Search for the cell housing the specified text and yield its [x, y] center coordinate. 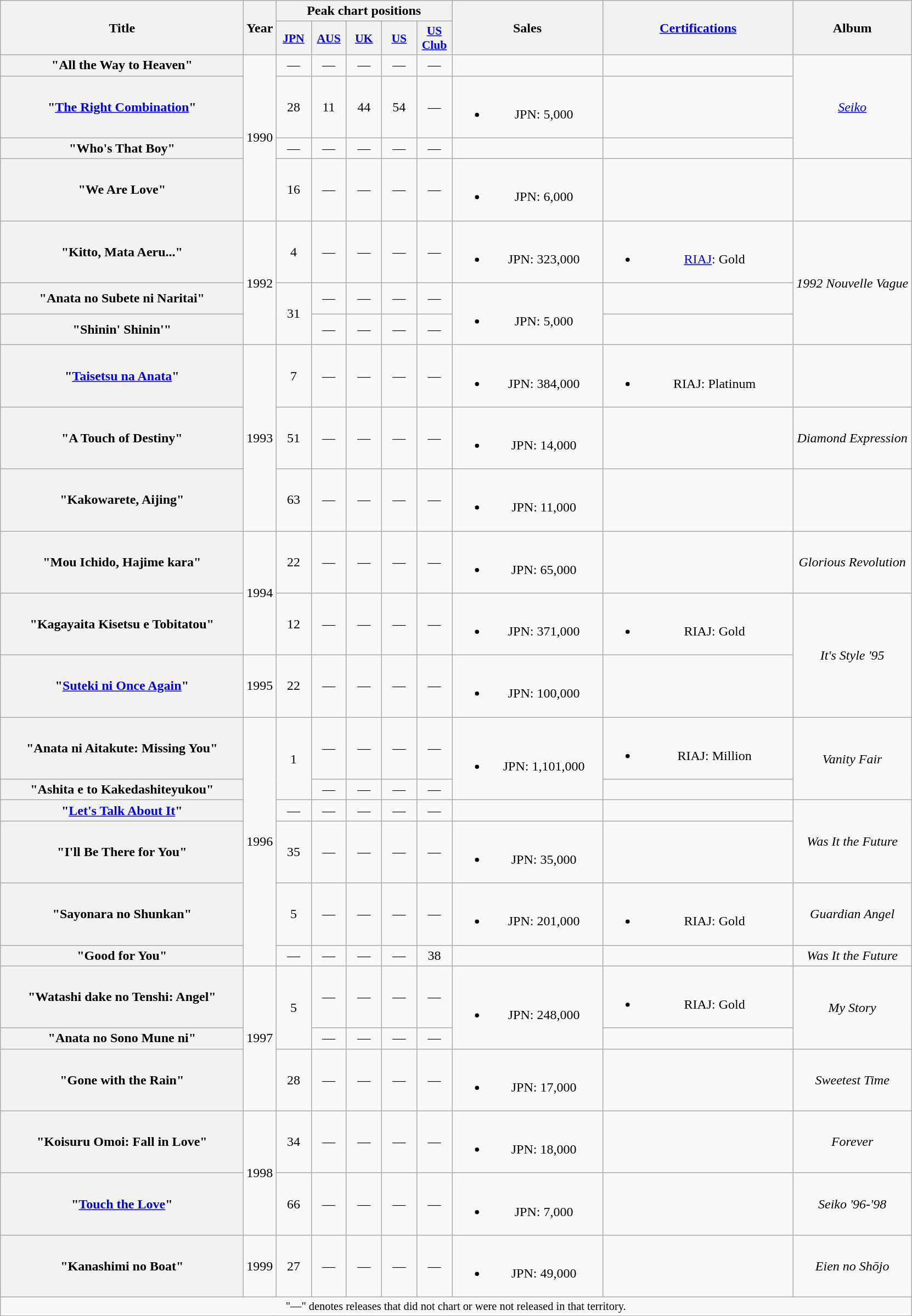
Certifications [698, 27]
JPN: 14,000 [528, 438]
1997 [260, 1038]
44 [364, 106]
"Anata no Sono Mune ni" [122, 1038]
"I'll Be There for You" [122, 852]
"Shinin' Shinin'" [122, 329]
JPN: 65,000 [528, 562]
"—" denotes releases that did not chart or were not released in that territory. [456, 1306]
"Good for You" [122, 955]
"Taisetsu na Anata" [122, 375]
UK [364, 38]
Seiko [853, 106]
1995 [260, 686]
JPN: 323,000 [528, 251]
JPN: 17,000 [528, 1080]
US [399, 38]
1990 [260, 138]
JPN: 201,000 [528, 914]
JPN: 248,000 [528, 1008]
"Kanashimi no Boat" [122, 1266]
1992 [260, 283]
RIAJ: Million [698, 749]
27 [294, 1266]
"Gone with the Rain" [122, 1080]
35 [294, 852]
1992 Nouvelle Vague [853, 283]
63 [294, 499]
Title [122, 27]
"Sayonara no Shunkan" [122, 914]
JPN: 7,000 [528, 1204]
34 [294, 1141]
"Kagayaita Kisetsu e Tobitatou" [122, 625]
Vanity Fair [853, 758]
66 [294, 1204]
JPN: 384,000 [528, 375]
1994 [260, 593]
31 [294, 314]
It's Style '95 [853, 655]
"All the Way to Heaven" [122, 65]
"Koisuru Omoi: Fall in Love" [122, 1141]
"Who's That Boy" [122, 148]
Forever [853, 1141]
1993 [260, 438]
"We Are Love" [122, 190]
"Kakowarete, Aijing" [122, 499]
"Ashita e to Kakedashiteyukou" [122, 790]
Year [260, 27]
Eien no Shōjo [853, 1266]
1996 [260, 842]
"Anata no Subete ni Naritai" [122, 299]
Guardian Angel [853, 914]
"Suteki ni Once Again" [122, 686]
11 [329, 106]
My Story [853, 1008]
Sweetest Time [853, 1080]
1999 [260, 1266]
Glorious Revolution [853, 562]
JPN: 6,000 [528, 190]
"A Touch of Destiny" [122, 438]
USClub [434, 38]
51 [294, 438]
12 [294, 625]
JPN: 1,101,000 [528, 758]
Peak chart positions [364, 11]
16 [294, 190]
1998 [260, 1173]
"Let's Talk About It" [122, 811]
"Touch the Love" [122, 1204]
JPN: 100,000 [528, 686]
RIAJ: Platinum [698, 375]
JPN: 371,000 [528, 625]
Album [853, 27]
JPN [294, 38]
Seiko '96-'98 [853, 1204]
JPN: 18,000 [528, 1141]
1 [294, 758]
AUS [329, 38]
4 [294, 251]
Sales [528, 27]
7 [294, 375]
"Kitto, Mata Aeru..." [122, 251]
"Watashi dake no Tenshi: Angel" [122, 997]
Diamond Expression [853, 438]
"Anata ni Aitakute: Missing You" [122, 749]
JPN: 11,000 [528, 499]
54 [399, 106]
38 [434, 955]
JPN: 35,000 [528, 852]
"Mou Ichido, Hajime kara" [122, 562]
JPN: 49,000 [528, 1266]
"The Right Combination" [122, 106]
